Locate the cell with the specified text and output its (x, y) center coordinate. 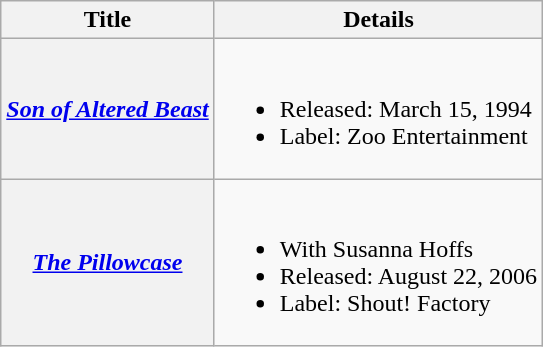
The Pillowcase (108, 262)
Son of Altered Beast (108, 109)
With Susanna HoffsReleased: August 22, 2006Label: Shout! Factory (378, 262)
Details (378, 20)
Released: March 15, 1994Label: Zoo Entertainment (378, 109)
Title (108, 20)
